Determine the (X, Y) coordinate at the center of the cell enclosing the given text.  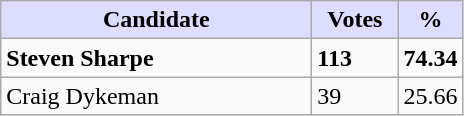
Steven Sharpe (156, 58)
39 (355, 96)
113 (355, 58)
74.34 (430, 58)
Votes (355, 20)
% (430, 20)
Candidate (156, 20)
Craig Dykeman (156, 96)
25.66 (430, 96)
